Determine the [X, Y] coordinate at the center of the cell enclosing the given text.  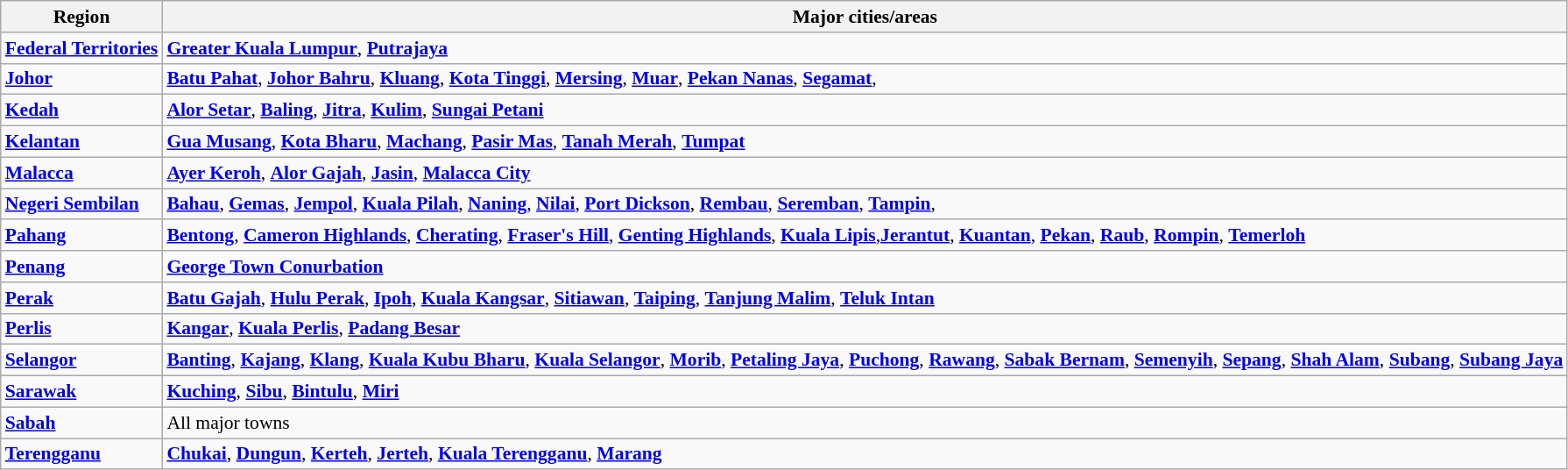
Alor Setar, Baling, Jitra, Kulim, Sungai Petani [865, 110]
Chukai, Dungun, Kerteh, Jerteh, Kuala Terengganu, Marang [865, 454]
Major cities/areas [865, 17]
Batu Pahat, Johor Bahru, Kluang, Kota Tinggi, Mersing, Muar, Pekan Nanas, Segamat, [865, 79]
George Town Conurbation [865, 267]
Kedah [82, 110]
Sabah [82, 423]
Selangor [82, 360]
Negeri Sembilan [82, 204]
Gua Musang, Kota Bharu, Machang, Pasir Mas, Tanah Merah, Tumpat [865, 142]
Bahau, Gemas, Jempol, Kuala Pilah, Naning, Nilai, Port Dickson, Rembau, Seremban, Tampin, [865, 204]
Penang [82, 267]
Perak [82, 298]
Batu Gajah, Hulu Perak, Ipoh, Kuala Kangsar, Sitiawan, Taiping, Tanjung Malim, Teluk Intan [865, 298]
Federal Territories [82, 48]
Greater Kuala Lumpur, Putrajaya [865, 48]
Region [82, 17]
Kuching, Sibu, Bintulu, Miri [865, 392]
Sarawak [82, 392]
Perlis [82, 329]
Johor [82, 79]
All major towns [865, 423]
Terengganu [82, 454]
Pahang [82, 236]
Kangar, Kuala Perlis, Padang Besar [865, 329]
Kelantan [82, 142]
Bentong, Cameron Highlands, Cherating, Fraser's Hill, Genting Highlands, Kuala Lipis,Jerantut, Kuantan, Pekan, Raub, Rompin, Temerloh [865, 236]
Malacca [82, 173]
Ayer Keroh, Alor Gajah, Jasin, Malacca City [865, 173]
